Determine the (x, y) coordinate at the center of the cell enclosing the given text.  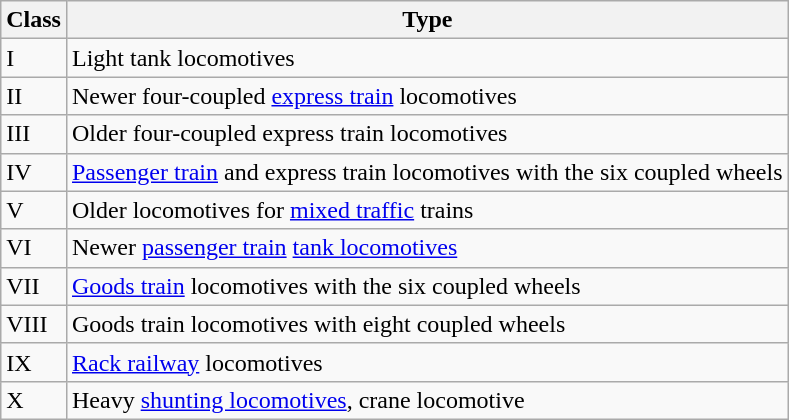
II (34, 96)
VIII (34, 324)
Older locomotives for mixed traffic trains (427, 210)
IV (34, 172)
VI (34, 248)
Older four-coupled express train locomotives (427, 134)
Goods train locomotives with eight coupled wheels (427, 324)
Heavy shunting locomotives, crane locomotive (427, 400)
Passenger train and express train locomotives with the six coupled wheels (427, 172)
Class (34, 20)
I (34, 58)
Newer four-coupled express train locomotives (427, 96)
V (34, 210)
VII (34, 286)
Goods train locomotives with the six coupled wheels (427, 286)
Light tank locomotives (427, 58)
X (34, 400)
Type (427, 20)
Newer passenger train tank locomotives (427, 248)
III (34, 134)
Rack railway locomotives (427, 362)
IX (34, 362)
